Identify which cell holds the provided text, then report its [X, Y] central coordinate. 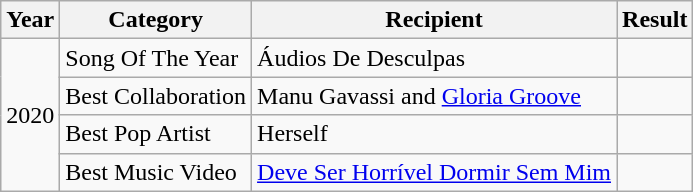
Best Pop Artist [156, 134]
Song Of The Year [156, 58]
Result [655, 20]
2020 [30, 115]
Deve Ser Horrível Dormir Sem Mim [434, 172]
Áudios De Desculpas [434, 58]
Best Collaboration [156, 96]
Manu Gavassi and Gloria Groove [434, 96]
Recipient [434, 20]
Category [156, 20]
Herself [434, 134]
Best Music Video [156, 172]
Year [30, 20]
